From the cell containing the given text, extract its center point as [X, Y] coordinate. 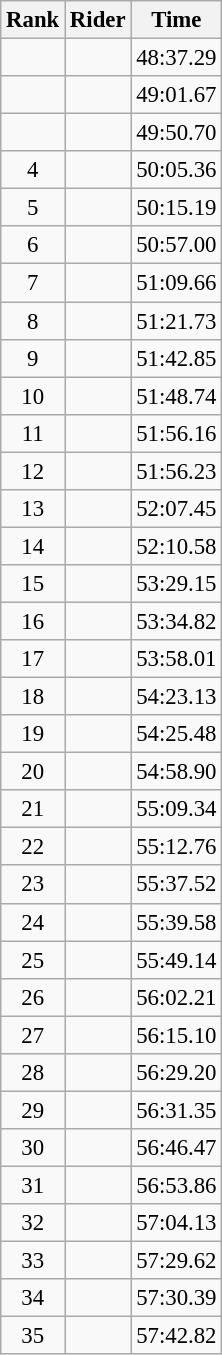
19 [33, 734]
30 [33, 1148]
54:25.48 [176, 734]
31 [33, 1185]
15 [33, 584]
52:07.45 [176, 509]
26 [33, 997]
56:46.47 [176, 1148]
35 [33, 1336]
56:29.20 [176, 1073]
53:34.82 [176, 621]
54:23.13 [176, 697]
51:56.16 [176, 433]
50:15.19 [176, 208]
49:50.70 [176, 133]
52:10.58 [176, 546]
51:42.85 [176, 358]
28 [33, 1073]
8 [33, 321]
54:58.90 [176, 772]
27 [33, 1035]
Time [176, 20]
51:09.66 [176, 283]
56:02.21 [176, 997]
56:15.10 [176, 1035]
55:09.34 [176, 809]
51:48.74 [176, 396]
34 [33, 1298]
25 [33, 960]
51:56.23 [176, 471]
11 [33, 433]
7 [33, 283]
Rider [98, 20]
55:37.52 [176, 885]
18 [33, 697]
56:53.86 [176, 1185]
57:04.13 [176, 1223]
6 [33, 245]
16 [33, 621]
50:57.00 [176, 245]
55:12.76 [176, 847]
50:05.36 [176, 170]
4 [33, 170]
56:31.35 [176, 1110]
Rank [33, 20]
57:30.39 [176, 1298]
23 [33, 885]
57:29.62 [176, 1261]
17 [33, 659]
14 [33, 546]
57:42.82 [176, 1336]
53:29.15 [176, 584]
13 [33, 509]
53:58.01 [176, 659]
22 [33, 847]
29 [33, 1110]
48:37.29 [176, 58]
32 [33, 1223]
5 [33, 208]
9 [33, 358]
10 [33, 396]
20 [33, 772]
12 [33, 471]
24 [33, 922]
21 [33, 809]
55:49.14 [176, 960]
55:39.58 [176, 922]
51:21.73 [176, 321]
49:01.67 [176, 95]
33 [33, 1261]
